Identify which cell holds the provided text, then report its (X, Y) central coordinate. 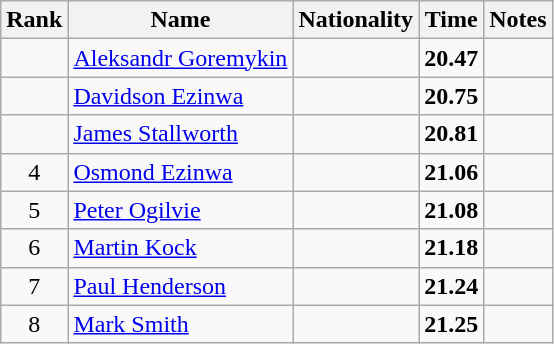
Paul Henderson (180, 286)
Notes (518, 20)
5 (34, 210)
21.24 (452, 286)
Rank (34, 20)
Osmond Ezinwa (180, 172)
21.25 (452, 324)
20.75 (452, 96)
21.18 (452, 248)
Peter Ogilvie (180, 210)
21.08 (452, 210)
Name (180, 20)
Time (452, 20)
Nationality (356, 20)
Davidson Ezinwa (180, 96)
20.81 (452, 134)
20.47 (452, 58)
Aleksandr Goremykin (180, 58)
8 (34, 324)
Mark Smith (180, 324)
James Stallworth (180, 134)
Martin Kock (180, 248)
4 (34, 172)
6 (34, 248)
21.06 (452, 172)
7 (34, 286)
